Identify which cell holds the provided text, then report its (x, y) central coordinate. 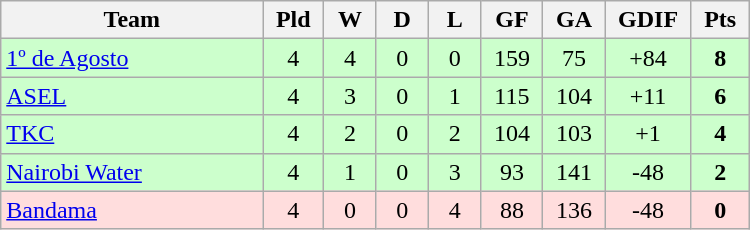
1º de Agosto (132, 58)
93 (512, 172)
8 (720, 58)
88 (512, 210)
Pts (720, 20)
GF (512, 20)
+1 (648, 134)
Nairobi Water (132, 172)
6 (720, 96)
141 (574, 172)
TKC (132, 134)
W (350, 20)
Pld (294, 20)
Bandama (132, 210)
136 (574, 210)
159 (512, 58)
115 (512, 96)
+11 (648, 96)
ASEL (132, 96)
+84 (648, 58)
75 (574, 58)
Team (132, 20)
D (402, 20)
GA (574, 20)
L (454, 20)
103 (574, 134)
GDIF (648, 20)
